Determine the [x, y] coordinate at the center of the cell enclosing the given text.  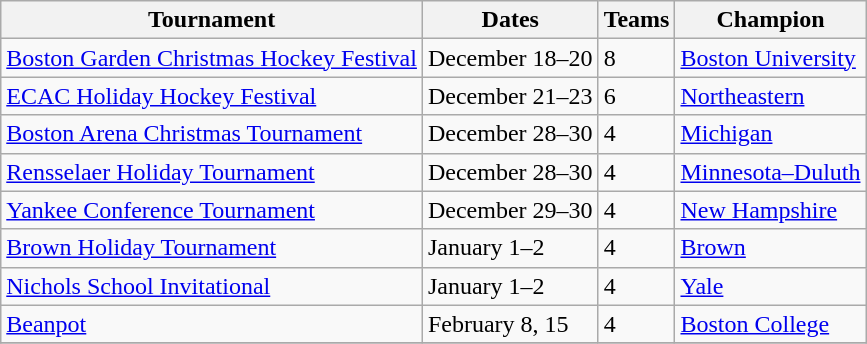
Yale [770, 286]
Tournament [212, 20]
Boston University [770, 58]
New Hampshire [770, 210]
8 [636, 58]
Minnesota–Duluth [770, 172]
Beanpot [212, 324]
Northeastern [770, 96]
ECAC Holiday Hockey Festival [212, 96]
Nichols School Invitational [212, 286]
Boston Garden Christmas Hockey Festival [212, 58]
Rensselaer Holiday Tournament [212, 172]
Champion [770, 20]
December 18–20 [510, 58]
Michigan [770, 134]
February 8, 15 [510, 324]
Boston College [770, 324]
Teams [636, 20]
Yankee Conference Tournament [212, 210]
December 29–30 [510, 210]
Boston Arena Christmas Tournament [212, 134]
Brown [770, 248]
6 [636, 96]
December 21–23 [510, 96]
Brown Holiday Tournament [212, 248]
Dates [510, 20]
